For the text-containing cell, return its midpoint in [x, y] coordinate format. 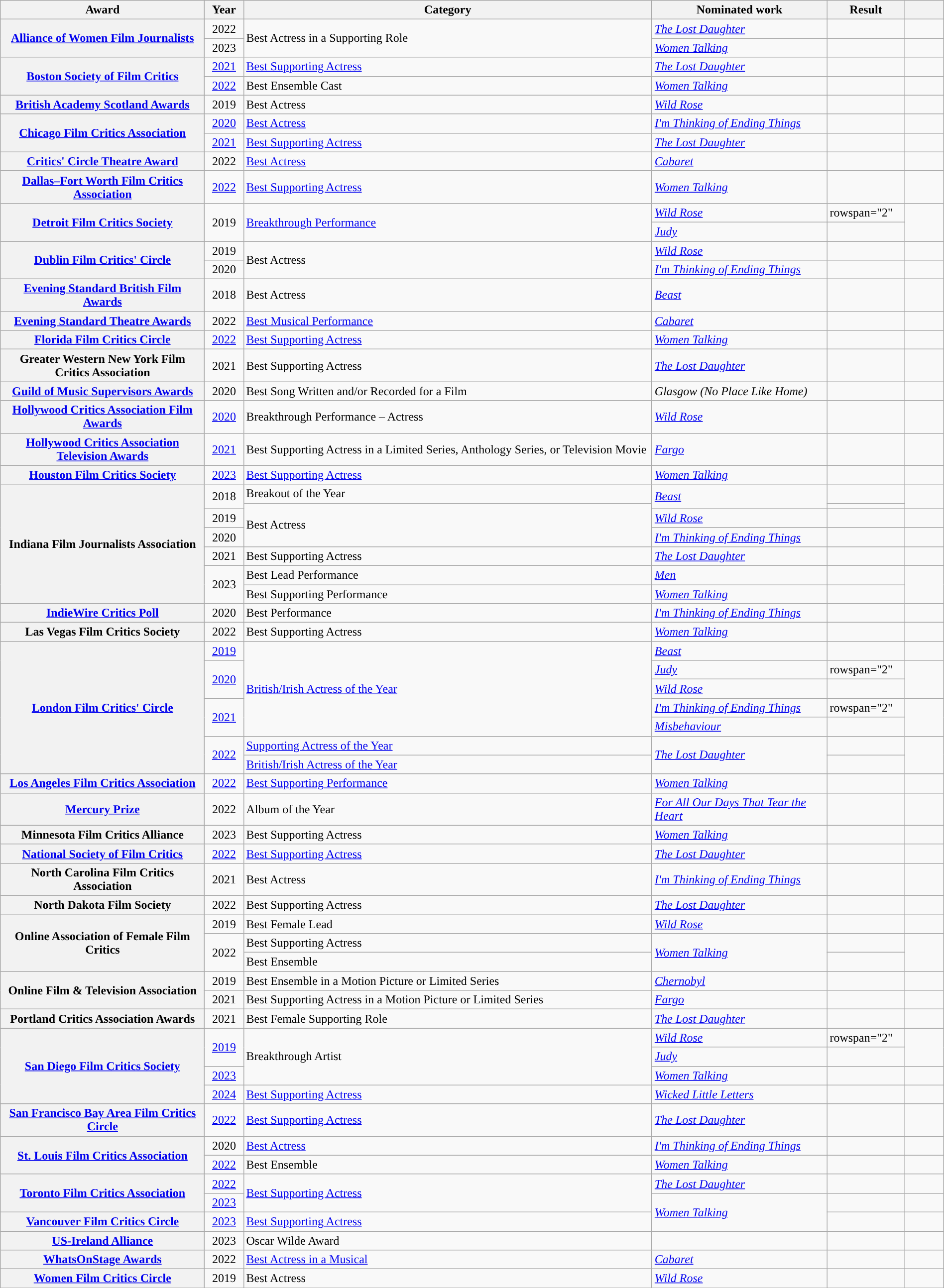
Chicago Film Critics Association [103, 133]
Best Lead Performance [448, 575]
Online Film & Television Association [103, 990]
Breakthrough Performance – Actress [448, 417]
Best Musical Performance [448, 321]
Online Association of Female Film Critics [103, 943]
Dublin Film Critics' Circle [103, 260]
Evening Standard British Film Awards [103, 296]
Breakthrough Performance [448, 222]
Dallas–Fort Worth Film Critics Association [103, 187]
Best Performance [448, 613]
2024 [224, 1094]
Houston Film Critics Society [103, 475]
Misbehaviour [739, 727]
WhatsOnStage Awards [103, 1260]
Supporting Actress of the Year [448, 746]
Chernobyl [739, 981]
Indiana Film Journalists Association [103, 543]
Nominated work [739, 10]
Best Supporting Actress in a Limited Series, Anthology Series, or Television Movie [448, 449]
London Film Critics' Circle [103, 708]
Category [448, 10]
Portland Critics Association Awards [103, 1019]
IndieWire Critics Poll [103, 613]
Result [866, 10]
Florida Film Critics Circle [103, 340]
Best Ensemble in a Motion Picture or Limited Series [448, 981]
Critics' Circle Theatre Award [103, 161]
Detroit Film Critics Society [103, 222]
Award [103, 10]
Best Supporting Actress in a Motion Picture or Limited Series [448, 1000]
Breakthrough Artist [448, 1057]
North Dakota Film Society [103, 905]
Best Ensemble Cast [448, 86]
San Diego Film Critics Society [103, 1066]
National Society of Film Critics [103, 854]
Las Vegas Film Critics Society [103, 632]
US-Ireland Alliance [103, 1241]
Alliance of Women Film Journalists [103, 38]
Year [224, 10]
Los Angeles Film Critics Association [103, 783]
Oscar Wilde Award [448, 1241]
Men [739, 575]
Best Female Supporting Role [448, 1019]
British Academy Scotland Awards [103, 105]
Guild of Music Supervisors Awards [103, 391]
Boston Society of Film Critics [103, 76]
San Francisco Bay Area Film Critics Circle [103, 1120]
Minnesota Film Critics Alliance [103, 835]
Album of the Year [448, 809]
Mercury Prize [103, 809]
Evening Standard Theatre Awards [103, 321]
St. Louis Film Critics Association [103, 1155]
Breakout of the Year [448, 494]
Glasgow (No Place Like Home) [739, 391]
Hollywood Critics Association Film Awards [103, 417]
North Carolina Film Critics Association [103, 879]
Best Actress in a Musical [448, 1260]
Wicked Little Letters [739, 1094]
For All Our Days That Tear the Heart [739, 809]
Best Actress in a Supporting Role [448, 38]
Best Female Lead [448, 924]
Greater Western New York Film Critics Association [103, 365]
Hollywood Critics Association Television Awards [103, 449]
Women Film Critics Circle [103, 1279]
Toronto Film Critics Association [103, 1193]
Vancouver Film Critics Circle [103, 1221]
Best Song Written and/or Recorded for a Film [448, 391]
